Search for the cell housing the specified text and yield its [x, y] center coordinate. 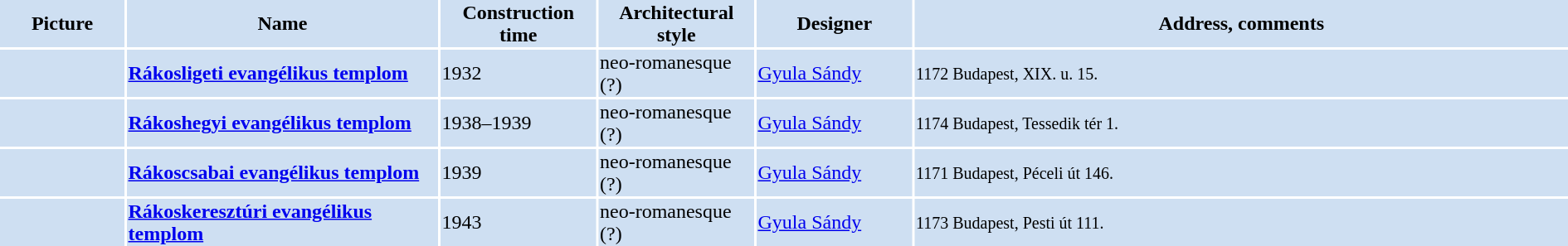
1943 [519, 222]
Designer [835, 23]
Rákoshegyi evangélikus templom [282, 123]
Address, comments [1241, 23]
Rákosligeti evangélikus templom [282, 73]
1938–1939 [519, 123]
Construction time [519, 23]
Rákoskeresztúri evangélikus templom [282, 222]
Name [282, 23]
Architectural style [677, 23]
1174 Budapest, Tessedik tér 1. [1241, 123]
1171 Budapest, Péceli út 146. [1241, 172]
Rákoscsabai evangélikus templom [282, 172]
Picture [62, 23]
1932 [519, 73]
1939 [519, 172]
1172 Budapest, XIX. u. 15. [1241, 73]
1173 Budapest, Pesti út 111. [1241, 222]
